Search for the cell housing the specified text and yield its (X, Y) center coordinate. 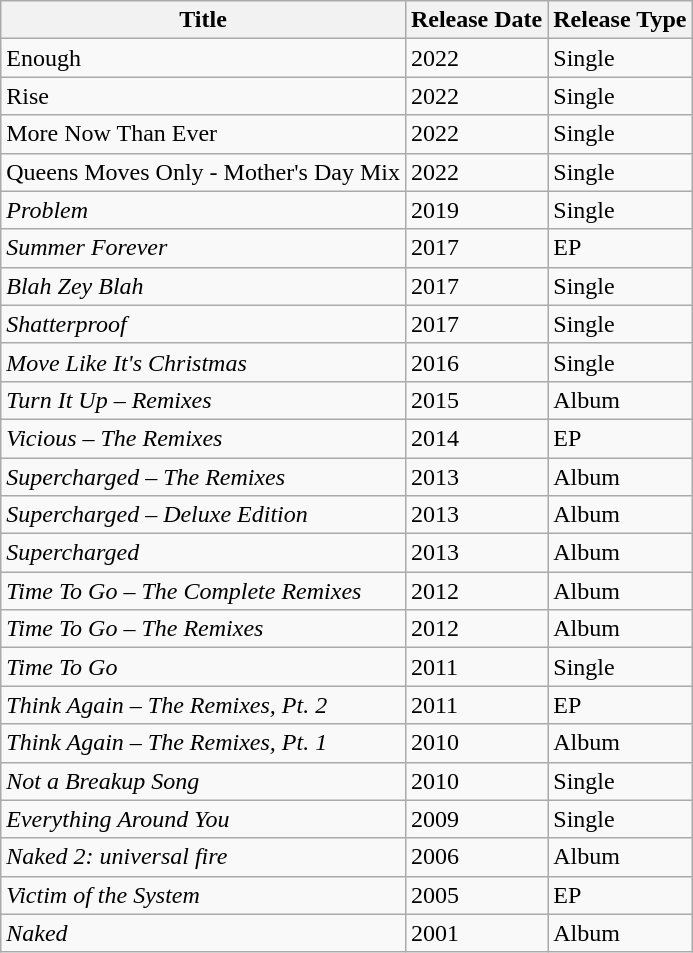
Blah Zey Blah (204, 286)
2014 (476, 438)
2015 (476, 400)
Release Type (620, 20)
Supercharged – Deluxe Edition (204, 515)
2001 (476, 933)
2009 (476, 819)
Enough (204, 58)
Time To Go – The Remixes (204, 629)
Summer Forever (204, 248)
Rise (204, 96)
Victim of the System (204, 895)
Move Like It's Christmas (204, 362)
Time To Go – The Complete Remixes (204, 591)
Vicious – The Remixes (204, 438)
Problem (204, 210)
Release Date (476, 20)
Supercharged – The Remixes (204, 477)
Turn It Up – Remixes (204, 400)
2019 (476, 210)
2016 (476, 362)
Queens Moves Only - Mother's Day Mix (204, 172)
More Now Than Ever (204, 134)
Naked (204, 933)
Everything Around You (204, 819)
2005 (476, 895)
Time To Go (204, 667)
Think Again – The Remixes, Pt. 2 (204, 705)
Shatterproof (204, 324)
Title (204, 20)
Naked 2: universal fire (204, 857)
Supercharged (204, 553)
Not a Breakup Song (204, 781)
Think Again – The Remixes, Pt. 1 (204, 743)
2006 (476, 857)
